Locate the cell with the specified text and output its [X, Y] center coordinate. 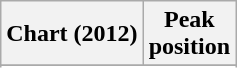
Peakposition [189, 34]
Chart (2012) [72, 34]
